Output the [x, y] coordinate of the center of the cell containing the given text.  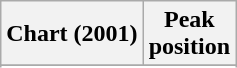
Peak position [189, 34]
Chart (2001) [72, 34]
